Determine the [X, Y] coordinate at the center of the cell enclosing the given text.  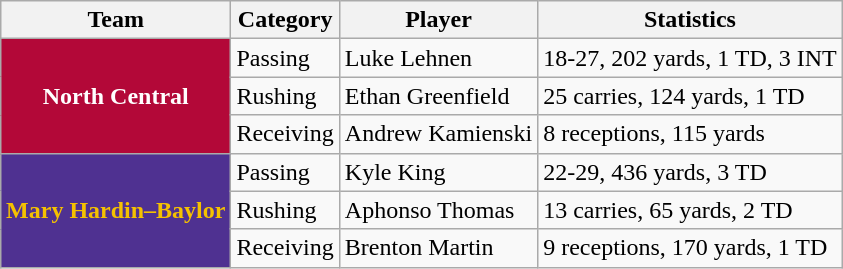
Ethan Greenfield [438, 96]
Brenton Martin [438, 248]
Andrew Kamienski [438, 134]
Aphonso Thomas [438, 210]
Luke Lehnen [438, 58]
9 receptions, 170 yards, 1 TD [690, 248]
13 carries, 65 yards, 2 TD [690, 210]
25 carries, 124 yards, 1 TD [690, 96]
Player [438, 20]
Team [116, 20]
North Central [116, 96]
Mary Hardin–Baylor [116, 210]
Statistics [690, 20]
Kyle King [438, 172]
8 receptions, 115 yards [690, 134]
22-29, 436 yards, 3 TD [690, 172]
Category [285, 20]
18-27, 202 yards, 1 TD, 3 INT [690, 58]
